Return (x, y) of the center of cell containing provided text 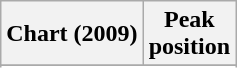
Chart (2009) (72, 34)
Peakposition (189, 34)
